Find where the given text appears and provide that cell's center as (x, y) coordinate. 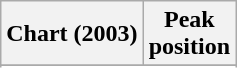
Chart (2003) (72, 34)
Peakposition (189, 34)
